Capture the cell that displays the provided text and extract its (x, y) central coordinate. 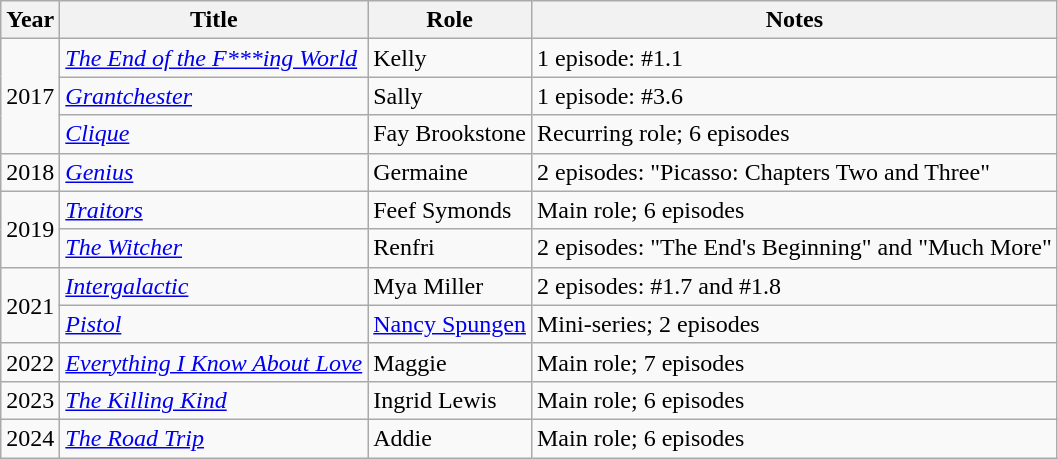
Renfri (450, 248)
2022 (30, 362)
Maggie (450, 362)
The Killing Kind (214, 400)
2019 (30, 229)
Main role; 7 episodes (794, 362)
2 episodes: #1.7 and #1.8 (794, 286)
Feef Symonds (450, 210)
The End of the F***ing World (214, 58)
Pistol (214, 324)
Notes (794, 20)
Mini-series; 2 episodes (794, 324)
2 episodes: "The End's Beginning" and "Much More" (794, 248)
The Witcher (214, 248)
2021 (30, 305)
2 episodes: "Picasso: Chapters Two and Three" (794, 172)
2023 (30, 400)
The Road Trip (214, 438)
Germaine (450, 172)
Recurring role; 6 episodes (794, 134)
Clique (214, 134)
Grantchester (214, 96)
Nancy Spungen (450, 324)
2024 (30, 438)
2018 (30, 172)
1 episode: #1.1 (794, 58)
Fay Brookstone (450, 134)
Title (214, 20)
Mya Miller (450, 286)
Year (30, 20)
Intergalactic (214, 286)
1 episode: #3.6 (794, 96)
Traitors (214, 210)
Addie (450, 438)
2017 (30, 96)
Everything I Know About Love (214, 362)
Role (450, 20)
Ingrid Lewis (450, 400)
Genius (214, 172)
Sally (450, 96)
Kelly (450, 58)
